From the cell containing the given text, extract its center point as [X, Y] coordinate. 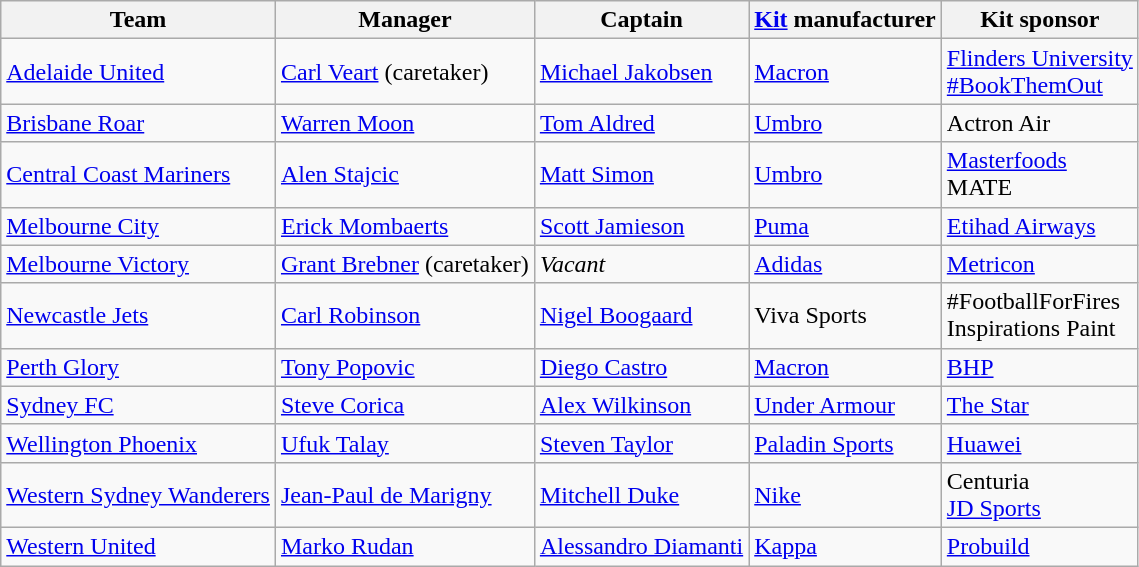
Metricon [1040, 264]
Grant Brebner (caretaker) [404, 264]
Warren Moon [404, 123]
Nigel Boogaard [641, 316]
#FootballForFires Inspirations Paint [1040, 316]
Steve Corica [404, 405]
Ufuk Talay [404, 443]
Team [138, 20]
Alen Stajcic [404, 174]
Tom Aldred [641, 123]
The Star [1040, 405]
Sydney FC [138, 405]
Viva Sports [846, 316]
Tony Popovic [404, 367]
Vacant [641, 264]
Carl Veart (caretaker) [404, 72]
Actron Air [1040, 123]
Captain [641, 20]
Manager [404, 20]
Scott Jamieson [641, 226]
Matt Simon [641, 174]
Alex Wilkinson [641, 405]
Newcastle Jets [138, 316]
Melbourne City [138, 226]
Erick Mombaerts [404, 226]
Melbourne Victory [138, 264]
Alessandro Diamanti [641, 546]
Kit manufacturer [846, 20]
CenturiaJD Sports [1040, 494]
Steven Taylor [641, 443]
Flinders University#BookThemOut [1040, 72]
Paladin Sports [846, 443]
Adelaide United [138, 72]
Kit sponsor [1040, 20]
Marko Rudan [404, 546]
Michael Jakobsen [641, 72]
Jean-Paul de Marigny [404, 494]
Diego Castro [641, 367]
Masterfoods MATE [1040, 174]
Brisbane Roar [138, 123]
Nike [846, 494]
Under Armour [846, 405]
Huawei [1040, 443]
Perth Glory [138, 367]
Etihad Airways [1040, 226]
Wellington Phoenix [138, 443]
Western United [138, 546]
Kappa [846, 546]
Puma [846, 226]
Mitchell Duke [641, 494]
Central Coast Mariners [138, 174]
BHP [1040, 367]
Adidas [846, 264]
Carl Robinson [404, 316]
Western Sydney Wanderers [138, 494]
Probuild [1040, 546]
